Find where the given text appears and provide that cell's center as [X, Y] coordinate. 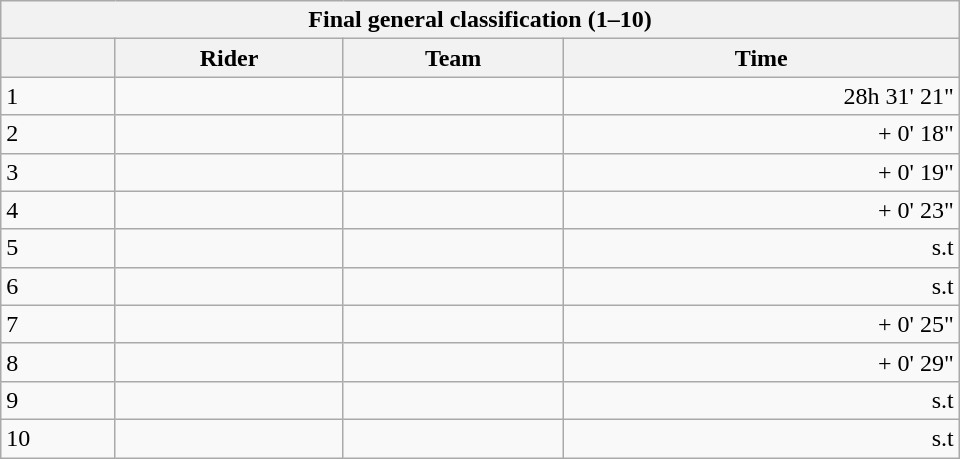
5 [58, 248]
+ 0' 25" [761, 324]
4 [58, 210]
7 [58, 324]
10 [58, 438]
+ 0' 23" [761, 210]
2 [58, 134]
+ 0' 19" [761, 172]
8 [58, 362]
28h 31' 21" [761, 96]
Rider [229, 58]
Time [761, 58]
+ 0' 18" [761, 134]
1 [58, 96]
Team [453, 58]
Final general classification (1–10) [480, 20]
+ 0' 29" [761, 362]
6 [58, 286]
9 [58, 400]
3 [58, 172]
